Output the [x, y] coordinate of the center of the cell containing the given text.  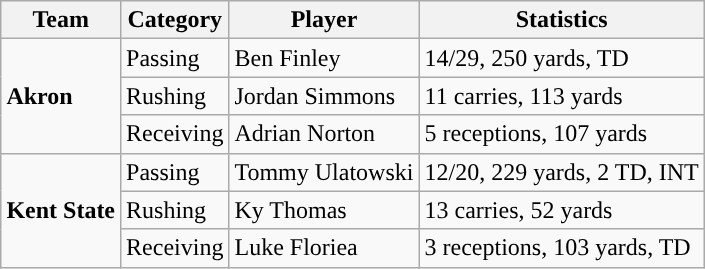
3 receptions, 103 yards, TD [562, 248]
5 receptions, 107 yards [562, 134]
Tommy Ulatowski [324, 172]
Ben Finley [324, 58]
Player [324, 20]
Statistics [562, 20]
Kent State [61, 210]
14/29, 250 yards, TD [562, 58]
Team [61, 20]
Ky Thomas [324, 210]
Jordan Simmons [324, 96]
Category [175, 20]
12/20, 229 yards, 2 TD, INT [562, 172]
Adrian Norton [324, 134]
11 carries, 113 yards [562, 96]
13 carries, 52 yards [562, 210]
Luke Floriea [324, 248]
Akron [61, 96]
